Capture the cell that displays the provided text and extract its [x, y] central coordinate. 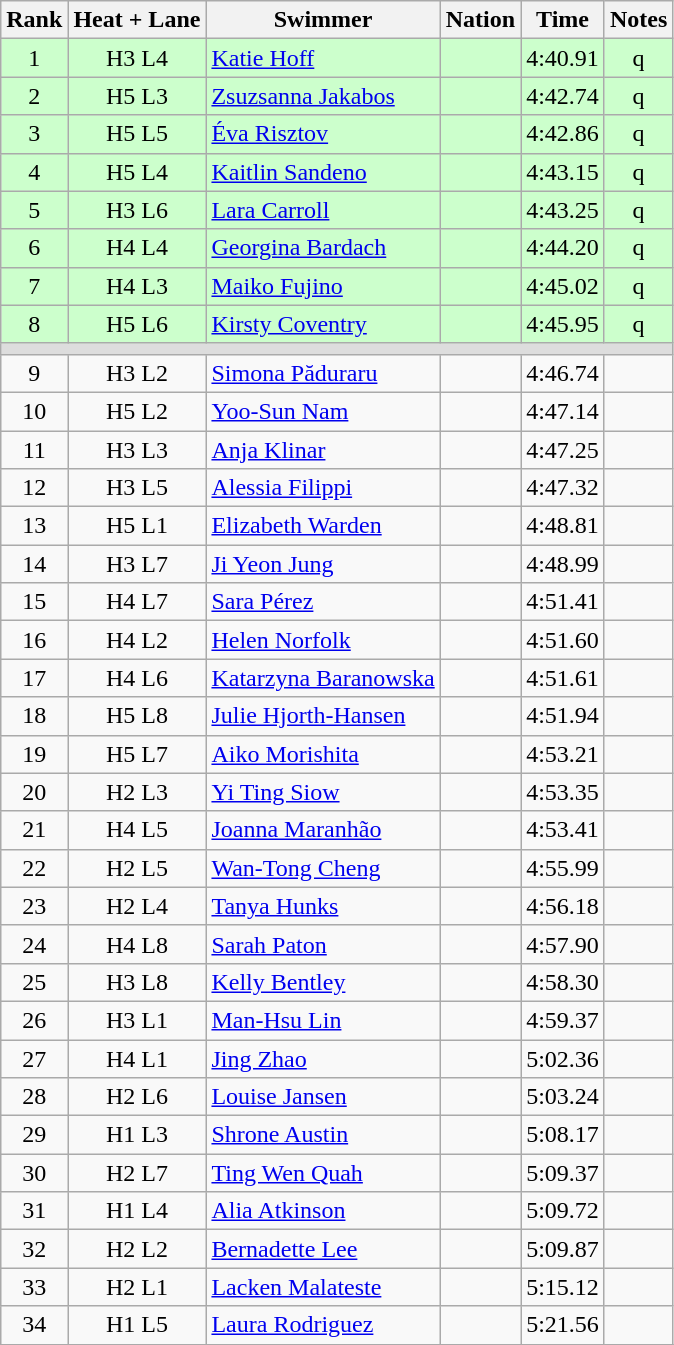
Jing Zhao [323, 1059]
22 [34, 868]
32 [34, 1249]
H2 L1 [137, 1287]
27 [34, 1059]
1 [34, 58]
5:09.87 [563, 1249]
Notes [638, 20]
Katie Hoff [323, 58]
Helen Norfolk [323, 640]
Kirsty Coventry [323, 324]
Louise Jansen [323, 1097]
34 [34, 1325]
26 [34, 1020]
Zsuzsanna Jakabos [323, 96]
Katarzyna Baranowska [323, 678]
Julie Hjorth-Hansen [323, 716]
21 [34, 830]
Joanna Maranhão [323, 830]
5:09.37 [563, 1173]
19 [34, 754]
H1 L3 [137, 1135]
4:42.86 [563, 134]
4:53.41 [563, 830]
33 [34, 1287]
Bernadette Lee [323, 1249]
11 [34, 449]
5:03.24 [563, 1097]
H3 L1 [137, 1020]
Swimmer [323, 20]
20 [34, 792]
8 [34, 324]
H4 L8 [137, 944]
Time [563, 20]
Sarah Paton [323, 944]
Éva Risztov [323, 134]
Aiko Morishita [323, 754]
Nation [480, 20]
H4 L2 [137, 640]
5:15.12 [563, 1287]
3 [34, 134]
4:45.02 [563, 286]
H1 L5 [137, 1325]
H2 L3 [137, 792]
Lacken Malateste [323, 1287]
5:21.56 [563, 1325]
4:46.74 [563, 373]
H3 L6 [137, 210]
Kelly Bentley [323, 982]
Yoo-Sun Nam [323, 411]
4:55.99 [563, 868]
H2 L7 [137, 1173]
12 [34, 488]
4:42.74 [563, 96]
H4 L7 [137, 602]
4:47.32 [563, 488]
4:51.94 [563, 716]
Shrone Austin [323, 1135]
H5 L5 [137, 134]
Tanya Hunks [323, 906]
5:09.72 [563, 1211]
Rank [34, 20]
Simona Păduraru [323, 373]
Elizabeth Warden [323, 526]
Anja Klinar [323, 449]
28 [34, 1097]
9 [34, 373]
5:02.36 [563, 1059]
Kaitlin Sandeno [323, 172]
Ting Wen Quah [323, 1173]
Sara Pérez [323, 602]
Alia Atkinson [323, 1211]
4:53.21 [563, 754]
4:40.91 [563, 58]
24 [34, 944]
H3 L4 [137, 58]
H5 L1 [137, 526]
4:57.90 [563, 944]
7 [34, 286]
4:47.25 [563, 449]
H3 L7 [137, 564]
18 [34, 716]
H5 L2 [137, 411]
4:59.37 [563, 1020]
H4 L6 [137, 678]
4:56.18 [563, 906]
29 [34, 1135]
4 [34, 172]
Wan-Tong Cheng [323, 868]
H2 L2 [137, 1249]
Yi Ting Siow [323, 792]
2 [34, 96]
Maiko Fujino [323, 286]
H3 L8 [137, 982]
H5 L8 [137, 716]
Ji Yeon Jung [323, 564]
Georgina Bardach [323, 248]
4:45.95 [563, 324]
10 [34, 411]
6 [34, 248]
4:53.35 [563, 792]
H4 L1 [137, 1059]
Alessia Filippi [323, 488]
30 [34, 1173]
16 [34, 640]
17 [34, 678]
4:51.60 [563, 640]
H4 L5 [137, 830]
Heat + Lane [137, 20]
H2 L5 [137, 868]
23 [34, 906]
4:51.41 [563, 602]
14 [34, 564]
4:44.20 [563, 248]
Lara Carroll [323, 210]
13 [34, 526]
H3 L2 [137, 373]
4:43.25 [563, 210]
4:48.99 [563, 564]
25 [34, 982]
H2 L6 [137, 1097]
4:58.30 [563, 982]
H5 L7 [137, 754]
4:48.81 [563, 526]
H2 L4 [137, 906]
H5 L6 [137, 324]
H3 L5 [137, 488]
31 [34, 1211]
5 [34, 210]
H5 L3 [137, 96]
15 [34, 602]
Man-Hsu Lin [323, 1020]
4:47.14 [563, 411]
H4 L3 [137, 286]
H4 L4 [137, 248]
4:51.61 [563, 678]
4:43.15 [563, 172]
H1 L4 [137, 1211]
Laura Rodriguez [323, 1325]
H5 L4 [137, 172]
H3 L3 [137, 449]
5:08.17 [563, 1135]
